Identify which cell holds the provided text, then report its (x, y) central coordinate. 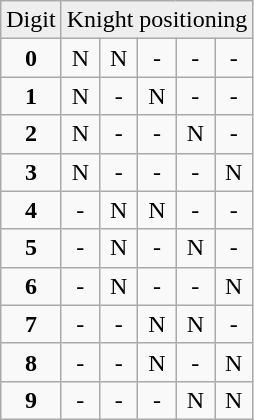
Digit (31, 20)
Knight positioning (157, 20)
0 (31, 58)
2 (31, 134)
6 (31, 286)
7 (31, 324)
9 (31, 400)
5 (31, 248)
8 (31, 362)
3 (31, 172)
1 (31, 96)
4 (31, 210)
